Capture the cell that displays the provided text and extract its (X, Y) central coordinate. 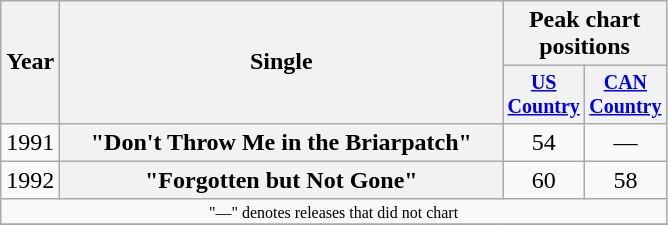
— (626, 142)
"—" denotes releases that did not chart (334, 211)
58 (626, 180)
60 (544, 180)
1991 (30, 142)
"Forgotten but Not Gone" (282, 180)
Year (30, 62)
CAN Country (626, 94)
1992 (30, 180)
Peak chartpositions (584, 34)
54 (544, 142)
Single (282, 62)
US Country (544, 94)
"Don't Throw Me in the Briarpatch" (282, 142)
